Determine the [X, Y] coordinate at the center of the cell enclosing the given text.  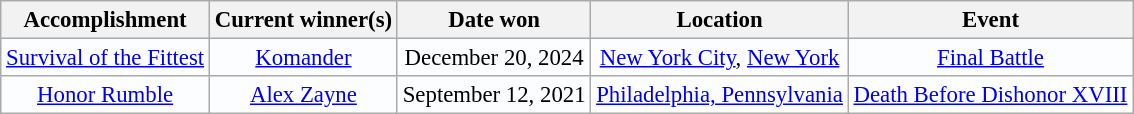
Death Before Dishonor XVIII [990, 95]
Alex Zayne [303, 95]
Event [990, 20]
Komander [303, 58]
September 12, 2021 [494, 95]
Accomplishment [106, 20]
Current winner(s) [303, 20]
Final Battle [990, 58]
Date won [494, 20]
Location [720, 20]
December 20, 2024 [494, 58]
Philadelphia, Pennsylvania [720, 95]
New York City, New York [720, 58]
Honor Rumble [106, 95]
Survival of the Fittest [106, 58]
